Detect which cell encompasses the target text, then output its [X, Y] center coordinate. 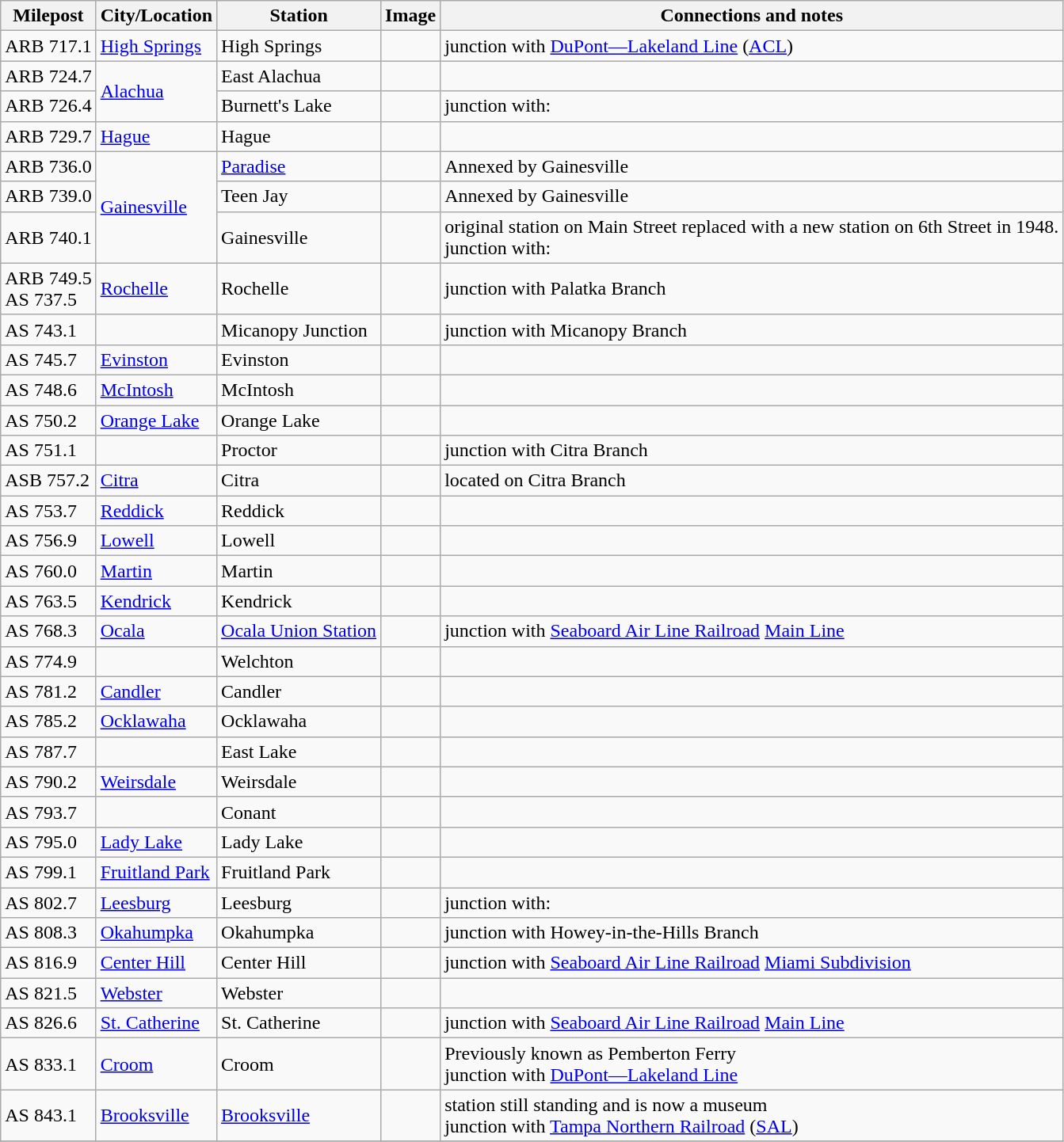
AS 743.1 [48, 329]
AS 821.5 [48, 993]
AS 768.3 [48, 631]
AS 774.9 [48, 661]
Image [410, 16]
AS 793.7 [48, 812]
original station on Main Street replaced with a new station on 6th Street in 1948.junction with: [752, 238]
ARB 724.7 [48, 76]
ASB 757.2 [48, 481]
AS 756.9 [48, 541]
station still standing and is now a museumjunction with Tampa Northern Railroad (SAL) [752, 1115]
Burnett's Lake [299, 106]
AS 745.7 [48, 360]
junction with Citra Branch [752, 451]
ARB 717.1 [48, 46]
East Lake [299, 752]
AS 785.2 [48, 721]
AS 781.2 [48, 691]
Ocala [156, 631]
AS 787.7 [48, 752]
AS 753.7 [48, 511]
AS 750.2 [48, 421]
junction with DuPont—Lakeland Line (ACL) [752, 46]
Milepost [48, 16]
AS 826.6 [48, 1023]
junction with Howey-in-the-Hills Branch [752, 933]
Micanopy Junction [299, 329]
AS 790.2 [48, 782]
Paradise [299, 166]
East Alachua [299, 76]
ARB 729.7 [48, 136]
Alachua [156, 91]
City/Location [156, 16]
Welchton [299, 661]
AS 816.9 [48, 963]
ARB 726.4 [48, 106]
AS 808.3 [48, 933]
AS 748.6 [48, 390]
junction with Palatka Branch [752, 288]
AS 799.1 [48, 872]
AS 795.0 [48, 842]
AS 833.1 [48, 1064]
Connections and notes [752, 16]
AS 843.1 [48, 1115]
located on Citra Branch [752, 481]
junction with Seaboard Air Line Railroad Miami Subdivision [752, 963]
AS 763.5 [48, 601]
Station [299, 16]
AS 751.1 [48, 451]
junction with Micanopy Branch [752, 329]
AS 802.7 [48, 902]
Conant [299, 812]
ARB 736.0 [48, 166]
Proctor [299, 451]
AS 760.0 [48, 571]
ARB 739.0 [48, 196]
Ocala Union Station [299, 631]
ARB 749.5AS 737.5 [48, 288]
Previously known as Pemberton Ferryjunction with DuPont—Lakeland Line [752, 1064]
Teen Jay [299, 196]
ARB 740.1 [48, 238]
